Find where the given text appears and provide that cell's center as [X, Y] coordinate. 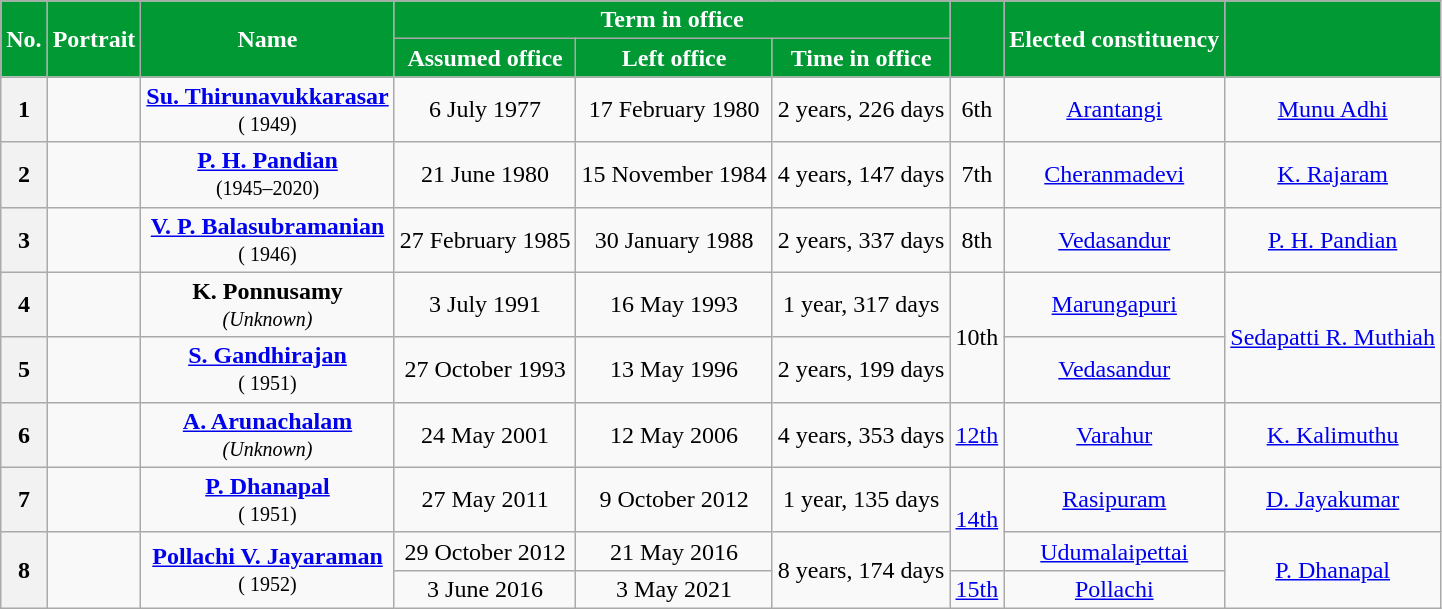
12 May 2006 [674, 434]
6th [977, 110]
1 year, 135 days [861, 500]
K. Rajaram [1333, 174]
Pollachi [1114, 589]
P. H. Pandian [1333, 240]
Left office [674, 58]
K. Ponnusamy(Unknown) [268, 304]
Rasipuram [1114, 500]
15 November 1984 [674, 174]
Varahur [1114, 434]
2 [24, 174]
30 January 1988 [674, 240]
Marungapuri [1114, 304]
3 June 2016 [485, 589]
K. Kalimuthu [1333, 434]
13 May 1996 [674, 370]
2 years, 337 days [861, 240]
15th [977, 589]
Arantangi [1114, 110]
3 [24, 240]
Munu Adhi [1333, 110]
Name [268, 39]
14th [977, 518]
27 October 1993 [485, 370]
6 July 1977 [485, 110]
A. Arunachalam(Unknown) [268, 434]
3 July 1991 [485, 304]
S. Gandhirajan( 1951) [268, 370]
8 [24, 570]
6 [24, 434]
2 years, 226 days [861, 110]
21 May 2016 [674, 551]
Udumalaipettai [1114, 551]
Elected constituency [1114, 39]
4 [24, 304]
5 [24, 370]
27 May 2011 [485, 500]
No. [24, 39]
Term in office [672, 20]
4 years, 353 days [861, 434]
7 [24, 500]
1 year, 317 days [861, 304]
8th [977, 240]
V. P. Balasubramanian( 1946) [268, 240]
27 February 1985 [485, 240]
Sedapatti R. Muthiah [1333, 337]
2 years, 199 days [861, 370]
8 years, 174 days [861, 570]
4 years, 147 days [861, 174]
3 May 2021 [674, 589]
9 October 2012 [674, 500]
D. Jayakumar [1333, 500]
P. Dhanapal( 1951) [268, 500]
24 May 2001 [485, 434]
12th [977, 434]
29 October 2012 [485, 551]
P. Dhanapal [1333, 570]
7th [977, 174]
Pollachi V. Jayaraman( 1952) [268, 570]
17 February 1980 [674, 110]
Time in office [861, 58]
1 [24, 110]
21 June 1980 [485, 174]
Portrait [94, 39]
Assumed office [485, 58]
P. H. Pandian(1945–2020) [268, 174]
16 May 1993 [674, 304]
Su. Thirunavukkarasar( 1949) [268, 110]
Cheranmadevi [1114, 174]
10th [977, 337]
